Return [x, y] of the center of cell containing provided text 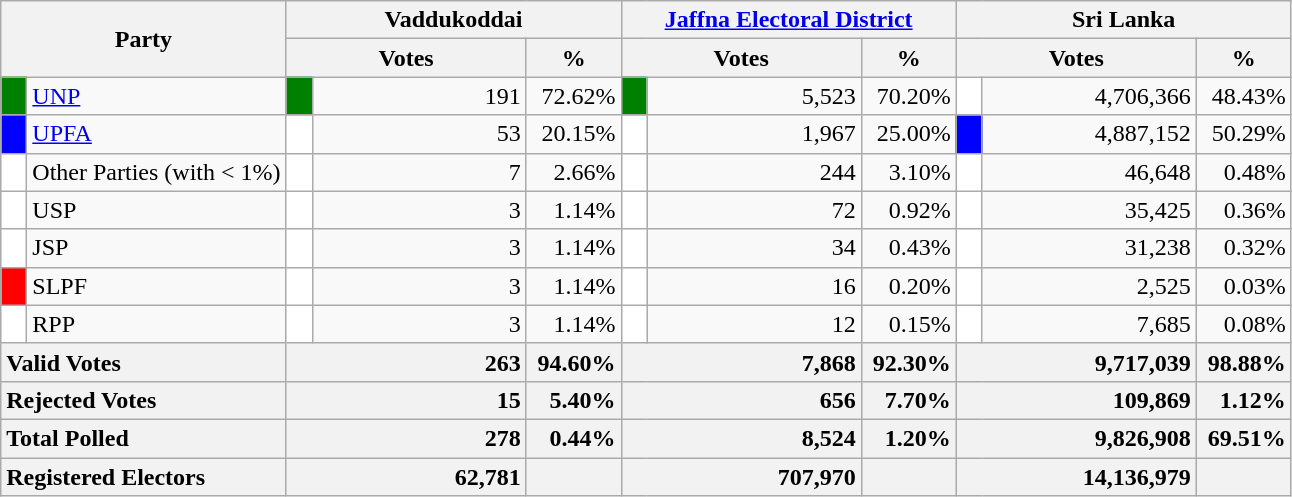
70.20% [908, 96]
15 [406, 400]
25.00% [908, 134]
98.88% [1244, 362]
14,136,979 [1076, 477]
2.66% [574, 172]
34 [754, 248]
0.08% [1244, 324]
50.29% [1244, 134]
69.51% [1244, 438]
Valid Votes [144, 362]
7.70% [908, 400]
5.40% [574, 400]
5,523 [754, 96]
263 [406, 362]
20.15% [574, 134]
109,869 [1076, 400]
0.03% [1244, 286]
0.92% [908, 210]
3.10% [908, 172]
0.43% [908, 248]
0.20% [908, 286]
SLPF [156, 286]
0.15% [908, 324]
62,781 [406, 477]
53 [419, 134]
4,706,366 [1089, 96]
278 [406, 438]
35,425 [1089, 210]
707,970 [741, 477]
7 [419, 172]
Other Parties (with < 1%) [156, 172]
USP [156, 210]
2,525 [1089, 286]
48.43% [1244, 96]
31,238 [1089, 248]
7,868 [741, 362]
8,524 [741, 438]
Party [144, 39]
1.12% [1244, 400]
Registered Electors [144, 477]
1.20% [908, 438]
12 [754, 324]
RPP [156, 324]
1,967 [754, 134]
4,887,152 [1089, 134]
JSP [156, 248]
0.36% [1244, 210]
UPFA [156, 134]
191 [419, 96]
Rejected Votes [144, 400]
244 [754, 172]
0.48% [1244, 172]
9,717,039 [1076, 362]
92.30% [908, 362]
0.44% [574, 438]
Vaddukoddai [454, 20]
94.60% [574, 362]
Total Polled [144, 438]
656 [741, 400]
72.62% [574, 96]
0.32% [1244, 248]
Sri Lanka [1124, 20]
7,685 [1089, 324]
UNP [156, 96]
72 [754, 210]
Jaffna Electoral District [788, 20]
16 [754, 286]
9,826,908 [1076, 438]
46,648 [1089, 172]
